Output the [x, y] coordinate of the center of the cell containing the given text.  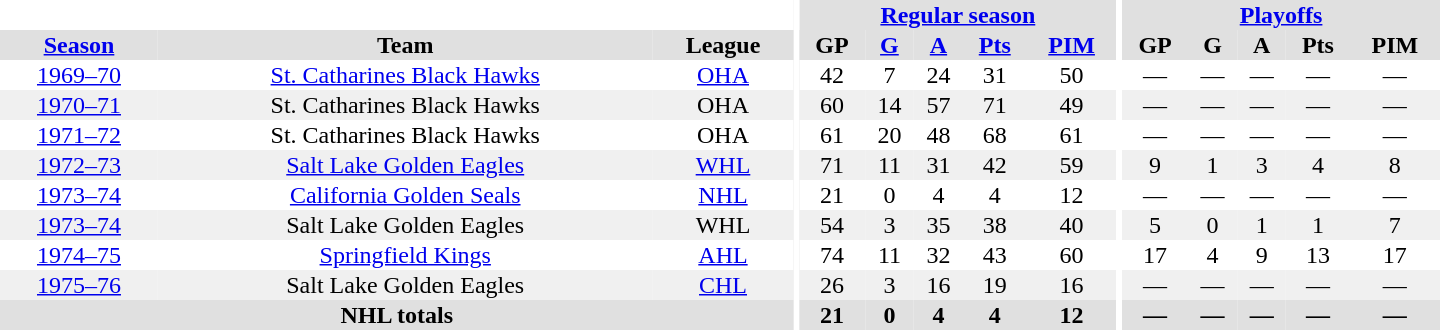
26 [832, 285]
50 [1072, 75]
13 [1318, 255]
Season [79, 45]
Regular season [958, 15]
35 [938, 225]
8 [1395, 165]
1969–70 [79, 75]
AHL [722, 255]
League [722, 45]
CHL [722, 285]
43 [995, 255]
68 [995, 135]
20 [890, 135]
Team [405, 45]
59 [1072, 165]
14 [890, 105]
32 [938, 255]
1970–71 [79, 105]
1972–73 [79, 165]
24 [938, 75]
19 [995, 285]
Playoffs [1281, 15]
54 [832, 225]
1974–75 [79, 255]
38 [995, 225]
5 [1155, 225]
40 [1072, 225]
1971–72 [79, 135]
74 [832, 255]
California Golden Seals [405, 195]
49 [1072, 105]
NHL [722, 195]
Springfield Kings [405, 255]
1975–76 [79, 285]
NHL totals [397, 315]
48 [938, 135]
57 [938, 105]
